Locate the cell with the specified text and output its [x, y] center coordinate. 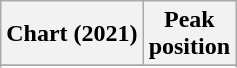
Chart (2021) [72, 34]
Peakposition [189, 34]
